Output the (x, y) coordinate of the center of the cell containing the given text.  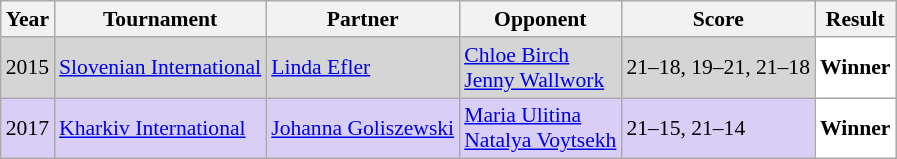
Score (718, 19)
Linda Efler (362, 68)
Opponent (540, 19)
Slovenian International (160, 68)
Chloe Birch Jenny Wallwork (540, 68)
21–15, 21–14 (718, 128)
2017 (28, 128)
Maria Ulitina Natalya Voytsekh (540, 128)
Result (856, 19)
Johanna Goliszewski (362, 128)
Partner (362, 19)
Year (28, 19)
2015 (28, 68)
21–18, 19–21, 21–18 (718, 68)
Kharkiv International (160, 128)
Tournament (160, 19)
